For the text-containing cell, return its midpoint in [X, Y] coordinate format. 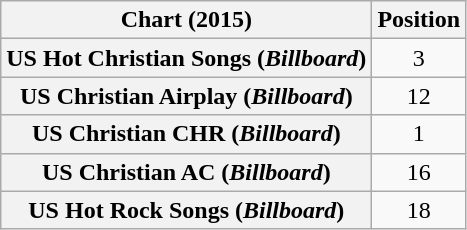
Chart (2015) [186, 20]
1 [419, 134]
18 [419, 210]
3 [419, 58]
12 [419, 96]
US Hot Christian Songs (Billboard) [186, 58]
US Christian Airplay (Billboard) [186, 96]
16 [419, 172]
US Christian CHR (Billboard) [186, 134]
Position [419, 20]
US Hot Rock Songs (Billboard) [186, 210]
US Christian AC (Billboard) [186, 172]
